Provide the (x, y) coordinate of the cell's center where the given text is located.  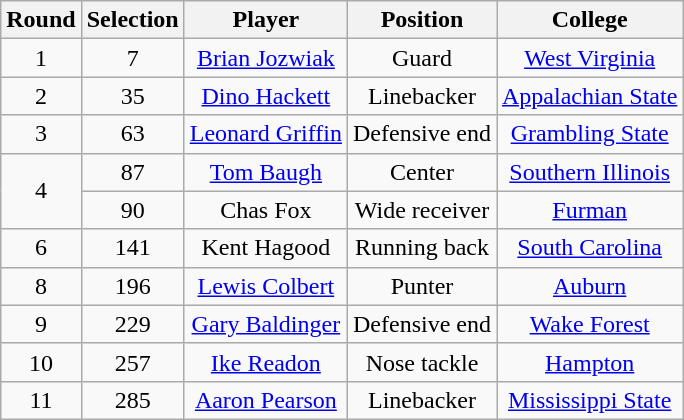
Tom Baugh (266, 172)
8 (41, 286)
90 (132, 210)
Position (422, 20)
Selection (132, 20)
Aaron Pearson (266, 400)
Dino Hackett (266, 96)
Round (41, 20)
3 (41, 134)
West Virginia (589, 58)
Wake Forest (589, 324)
Mississippi State (589, 400)
229 (132, 324)
257 (132, 362)
Chas Fox (266, 210)
2 (41, 96)
35 (132, 96)
11 (41, 400)
87 (132, 172)
63 (132, 134)
7 (132, 58)
Southern Illinois (589, 172)
285 (132, 400)
Grambling State (589, 134)
College (589, 20)
Ike Readon (266, 362)
Gary Baldinger (266, 324)
Leonard Griffin (266, 134)
Appalachian State (589, 96)
4 (41, 191)
6 (41, 248)
10 (41, 362)
Nose tackle (422, 362)
Brian Jozwiak (266, 58)
196 (132, 286)
Lewis Colbert (266, 286)
Furman (589, 210)
South Carolina (589, 248)
1 (41, 58)
Player (266, 20)
Hampton (589, 362)
Kent Hagood (266, 248)
Punter (422, 286)
Wide receiver (422, 210)
Auburn (589, 286)
9 (41, 324)
141 (132, 248)
Running back (422, 248)
Center (422, 172)
Guard (422, 58)
